Capture the cell that displays the provided text and extract its [x, y] central coordinate. 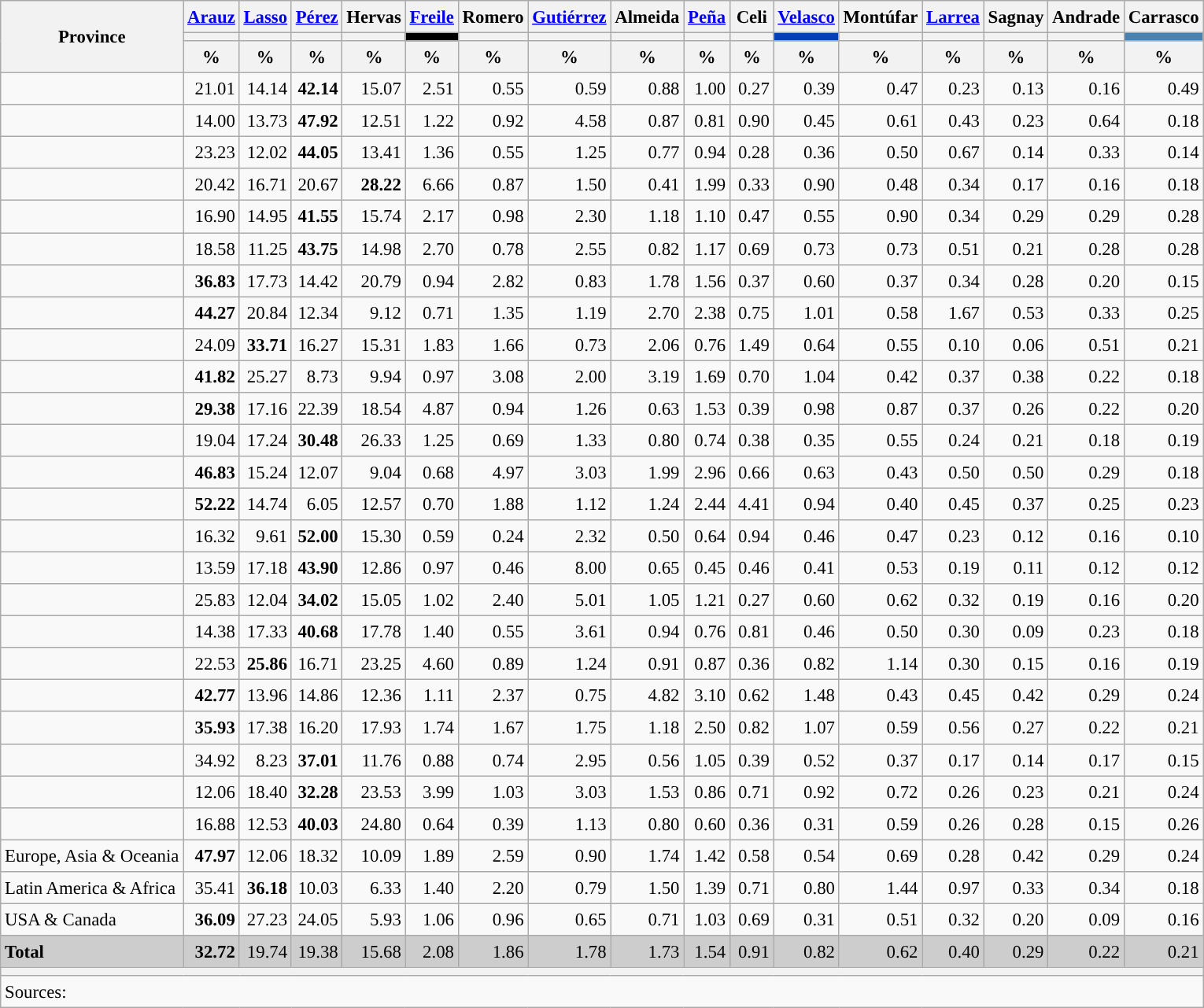
Sources: [602, 991]
Province [92, 37]
Carrasco [1163, 17]
0.13 [1016, 90]
0.96 [493, 919]
20.67 [316, 184]
40.68 [316, 633]
17.24 [265, 441]
15.68 [374, 952]
0.35 [806, 441]
0.77 [647, 153]
2.00 [570, 376]
40.03 [316, 823]
2.44 [707, 504]
0.68 [431, 472]
2.08 [431, 952]
4.41 [752, 504]
2.20 [493, 888]
0.72 [881, 792]
1.00 [707, 90]
Pérez [316, 17]
6.66 [431, 184]
Montúfar [881, 17]
11.25 [265, 249]
25.83 [211, 600]
43.75 [316, 249]
19.04 [211, 441]
36.83 [211, 280]
0.48 [881, 184]
23.23 [211, 153]
18.54 [374, 409]
3.61 [570, 633]
21.01 [211, 90]
9.12 [374, 313]
12.86 [374, 568]
47.97 [211, 856]
13.96 [265, 696]
44.05 [316, 153]
17.78 [374, 633]
14.86 [316, 696]
Gutiérrez [570, 17]
52.22 [211, 504]
1.56 [707, 280]
23.53 [374, 792]
3.08 [493, 376]
11.76 [374, 760]
30.48 [316, 441]
3.19 [647, 376]
9.04 [374, 472]
22.39 [316, 409]
16.90 [211, 217]
43.90 [316, 568]
2.40 [493, 600]
15.24 [265, 472]
1.48 [806, 696]
2.82 [493, 280]
0.67 [954, 153]
8.23 [265, 760]
19.38 [316, 952]
15.07 [374, 90]
0.66 [752, 472]
1.36 [431, 153]
52.00 [316, 537]
0.79 [570, 888]
36.18 [265, 888]
13.41 [374, 153]
27.23 [265, 919]
15.05 [374, 600]
47.92 [316, 121]
4.58 [570, 121]
Larrea [954, 17]
2.17 [431, 217]
12.51 [374, 121]
37.01 [316, 760]
2.51 [431, 90]
1.11 [431, 696]
2.38 [707, 313]
35.93 [211, 729]
17.18 [265, 568]
12.57 [374, 504]
1.66 [493, 345]
5.01 [570, 600]
16.32 [211, 537]
12.36 [374, 696]
24.80 [374, 823]
12.34 [316, 313]
28.22 [374, 184]
13.59 [211, 568]
46.83 [211, 472]
2.55 [570, 249]
6.05 [316, 504]
17.33 [265, 633]
4.60 [431, 664]
1.33 [570, 441]
14.14 [265, 90]
0.11 [1016, 568]
2.06 [647, 345]
4.97 [493, 472]
16.20 [316, 729]
42.77 [211, 696]
17.16 [265, 409]
0.89 [493, 664]
1.21 [707, 600]
0.06 [1016, 345]
1.54 [707, 952]
26.33 [374, 441]
12.02 [265, 153]
Freile [431, 17]
0.61 [881, 121]
1.75 [570, 729]
25.86 [265, 664]
1.17 [707, 249]
34.92 [211, 760]
2.59 [493, 856]
20.84 [265, 313]
29.38 [211, 409]
2.96 [707, 472]
1.83 [431, 345]
14.42 [316, 280]
36.09 [211, 919]
9.61 [265, 537]
Lasso [265, 17]
2.95 [570, 760]
0.86 [707, 792]
12.04 [265, 600]
41.82 [211, 376]
18.32 [316, 856]
Latin America & Africa [92, 888]
1.39 [707, 888]
20.79 [374, 280]
4.87 [431, 409]
0.83 [570, 280]
18.58 [211, 249]
1.14 [881, 664]
35.41 [211, 888]
0.54 [806, 856]
Peña [707, 17]
8.73 [316, 376]
3.10 [707, 696]
25.27 [265, 376]
14.98 [374, 249]
1.69 [707, 376]
10.03 [316, 888]
1.12 [570, 504]
1.19 [570, 313]
1.44 [881, 888]
4.82 [647, 696]
24.05 [316, 919]
10.09 [374, 856]
0.78 [493, 249]
15.30 [374, 537]
Total [92, 952]
1.42 [707, 856]
32.28 [316, 792]
Hervas [374, 17]
42.14 [316, 90]
Romero [493, 17]
1.04 [806, 376]
44.27 [211, 313]
1.06 [431, 919]
1.01 [806, 313]
Celi [752, 17]
14.74 [265, 504]
2.30 [570, 217]
5.93 [374, 919]
17.93 [374, 729]
Velasco [806, 17]
1.02 [431, 600]
9.94 [374, 376]
1.26 [570, 409]
1.89 [431, 856]
33.71 [265, 345]
1.13 [570, 823]
14.00 [211, 121]
18.40 [265, 792]
23.25 [374, 664]
17.38 [265, 729]
USA & Canada [92, 919]
20.42 [211, 184]
Almeida [647, 17]
Sagnay [1016, 17]
19.74 [265, 952]
Europe, Asia & Oceania [92, 856]
14.38 [211, 633]
12.07 [316, 472]
13.73 [265, 121]
17.73 [265, 280]
15.74 [374, 217]
6.33 [374, 888]
1.07 [806, 729]
1.73 [647, 952]
15.31 [374, 345]
Andrade [1086, 17]
14.95 [265, 217]
41.55 [316, 217]
8.00 [570, 568]
1.10 [707, 217]
16.88 [211, 823]
2.50 [707, 729]
1.86 [493, 952]
1.22 [431, 121]
0.49 [1163, 90]
2.32 [570, 537]
3.99 [431, 792]
32.72 [211, 952]
Arauz [211, 17]
1.88 [493, 504]
1.35 [493, 313]
12.53 [265, 823]
16.27 [316, 345]
34.02 [316, 600]
0.52 [806, 760]
2.37 [493, 696]
24.09 [211, 345]
1.49 [752, 345]
22.53 [211, 664]
